From the cell containing the given text, extract its center point as [x, y] coordinate. 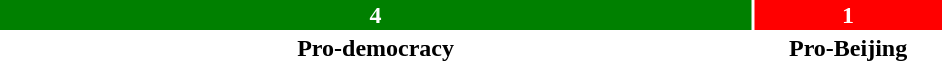
4 [376, 15]
1 [848, 15]
